Scan for the cell matching the given text and deliver its (X, Y) coordinate at center. 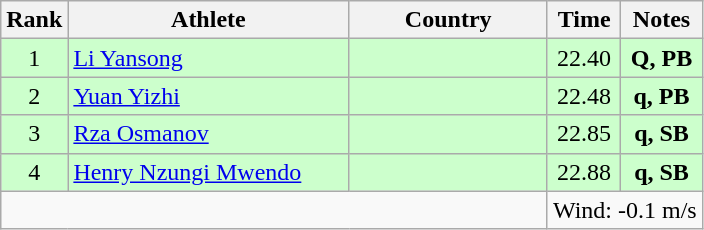
Rank (34, 20)
Country (448, 20)
22.40 (584, 58)
Rza Osmanov (208, 134)
Yuan Yizhi (208, 96)
Time (584, 20)
Wind: -0.1 m/s (624, 210)
22.48 (584, 96)
q, PB (662, 96)
3 (34, 134)
Notes (662, 20)
Li Yansong (208, 58)
22.88 (584, 172)
2 (34, 96)
22.85 (584, 134)
Athlete (208, 20)
1 (34, 58)
4 (34, 172)
Q, PB (662, 58)
Henry Nzungi Mwendo (208, 172)
